Detect which cell encompasses the target text, then output its [X, Y] center coordinate. 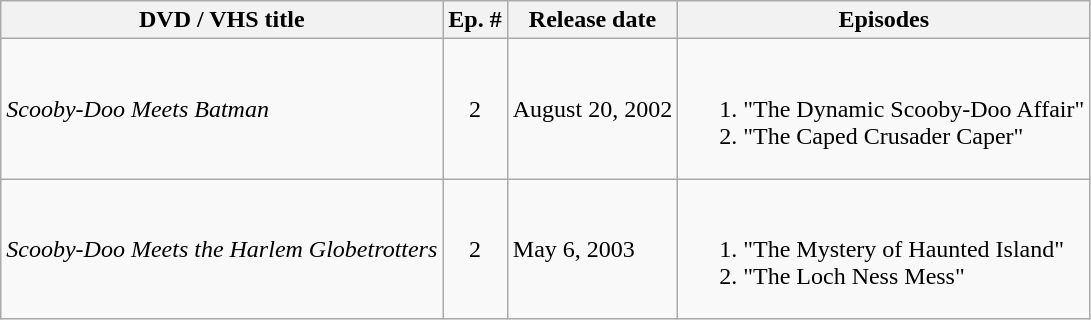
Ep. # [475, 20]
Scooby-Doo Meets Batman [222, 109]
Release date [592, 20]
"The Dynamic Scooby-Doo Affair""The Caped Crusader Caper" [884, 109]
May 6, 2003 [592, 249]
Episodes [884, 20]
DVD / VHS title [222, 20]
August 20, 2002 [592, 109]
"The Mystery of Haunted Island""The Loch Ness Mess" [884, 249]
Scooby-Doo Meets the Harlem Globetrotters [222, 249]
